Return the [x, y] coordinate for the center point of the cell that contains the specified text.  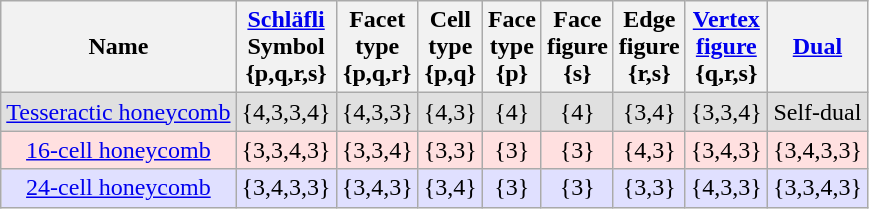
Vertexfigure{q,r,s} [726, 47]
Facetype{p} [512, 47]
Celltype{p,q} [450, 47]
Tesseractic honeycomb [118, 112]
Dual [817, 47]
Facefigure{s} [577, 47]
{4,3,3,4} [286, 112]
24-cell honeycomb [118, 188]
Facettype{p,q,r} [377, 47]
Self-dual [817, 112]
SchläfliSymbol{p,q,r,s} [286, 47]
16-cell honeycomb [118, 150]
Edgefigure{r,s} [649, 47]
Name [118, 47]
